Pinpoint the cell where the given text exists, returning its [X, Y] midpoint coordinate. 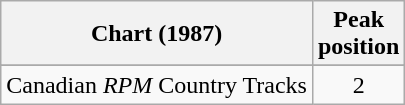
Canadian RPM Country Tracks [157, 85]
Peakposition [358, 34]
2 [358, 85]
Chart (1987) [157, 34]
